Extract the [X, Y] coordinate from the center of the cell holding the provided text.  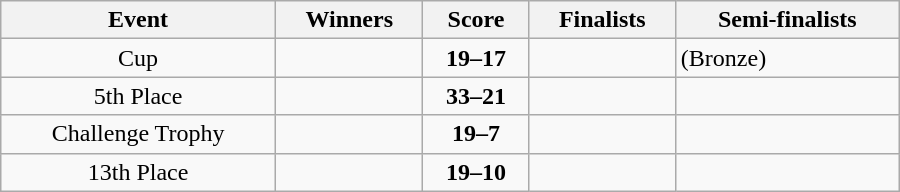
13th Place [138, 172]
19–10 [476, 172]
Score [476, 20]
Finalists [602, 20]
33–21 [476, 96]
5th Place [138, 96]
Winners [348, 20]
Cup [138, 58]
19–7 [476, 134]
Challenge Trophy [138, 134]
(Bronze) [787, 58]
Semi-finalists [787, 20]
19–17 [476, 58]
Event [138, 20]
